Return (x, y) of the center of cell containing provided text 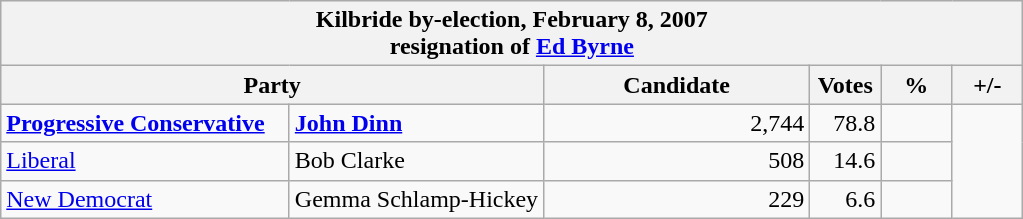
Party (272, 85)
Liberal (146, 161)
14.6 (846, 161)
Votes (846, 85)
Bob Clarke (416, 161)
Progressive Conservative (146, 123)
Kilbride by-election, February 8, 2007resignation of Ed Byrne (512, 34)
229 (677, 199)
New Democrat (146, 199)
508 (677, 161)
+/- (988, 85)
% (916, 85)
Candidate (677, 85)
John Dinn (416, 123)
78.8 (846, 123)
Gemma Schlamp-Hickey (416, 199)
2,744 (677, 123)
6.6 (846, 199)
